Identify which cell holds the provided text, then report its (X, Y) central coordinate. 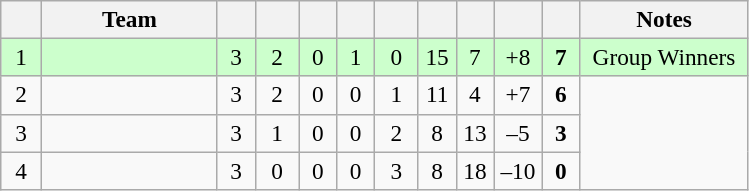
13 (475, 133)
+8 (518, 57)
Team (130, 19)
–10 (518, 170)
–5 (518, 133)
15 (437, 57)
Notes (664, 19)
+7 (518, 95)
Group Winners (664, 57)
18 (475, 170)
6 (561, 95)
11 (437, 95)
